Capture the cell that displays the provided text and extract its [x, y] central coordinate. 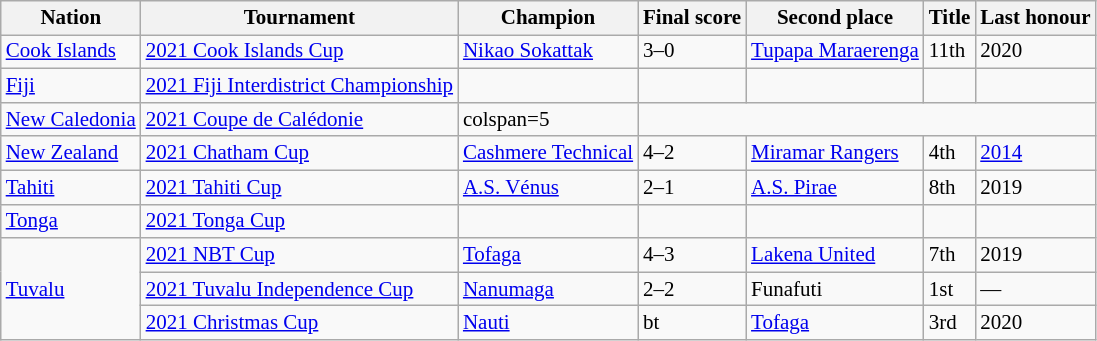
2021 Fiji Interdistrict Championship [300, 86]
2021 Chatham Cup [300, 153]
Second place [835, 18]
bt [692, 323]
8th [950, 187]
2021 Tahiti Cup [300, 187]
2021 Tuvalu Independence Cup [300, 289]
Tupapa Maraerenga [835, 52]
Title [950, 18]
Nation [71, 18]
Cook Islands [71, 52]
1st [950, 289]
— [1035, 289]
2–1 [692, 187]
4th [950, 153]
Nauti [548, 323]
4–2 [692, 153]
Nanumaga [548, 289]
colspan=5 [548, 119]
11th [950, 52]
Miramar Rangers [835, 153]
Last honour [1035, 18]
New Caledonia [71, 119]
Fiji [71, 86]
A.S. Vénus [548, 187]
Final score [692, 18]
2021 Christmas Cup [300, 323]
Cashmere Technical [548, 153]
Nikao Sokattak [548, 52]
Tournament [300, 18]
3–0 [692, 52]
3rd [950, 323]
2014 [1035, 153]
A.S. Pirae [835, 187]
2–2 [692, 289]
2021 Tonga Cup [300, 221]
4–3 [692, 255]
Funafuti [835, 289]
2021 NBT Cup [300, 255]
Lakena United [835, 255]
7th [950, 255]
Champion [548, 18]
New Zealand [71, 153]
2021 Cook Islands Cup [300, 52]
2021 Coupe de Calédonie [300, 119]
Tahiti [71, 187]
Tonga [71, 221]
Tuvalu [71, 289]
